Determine the [x, y] coordinate at the center of the cell enclosing the given text.  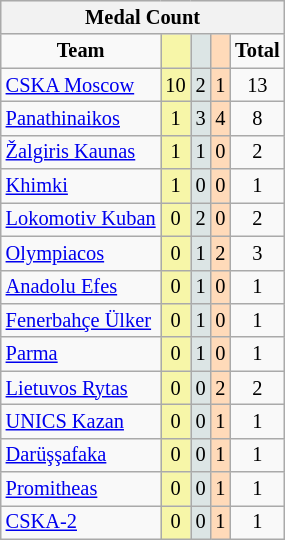
Khimki [81, 186]
CSKA-2 [81, 522]
Lietuvos Rytas [81, 388]
Fenerbahçe Ülker [81, 320]
Lokomotiv Kuban [81, 219]
Panathinaikos [81, 118]
13 [257, 85]
8 [257, 118]
Total [257, 51]
Parma [81, 354]
Anadolu Efes [81, 287]
Team [81, 51]
Medal Count [143, 17]
UNICS Kazan [81, 421]
Promitheas [81, 489]
10 [175, 85]
4 [220, 118]
Žalgiris Kaunas [81, 152]
Olympiacos [81, 253]
Darüşşafaka [81, 455]
CSKA Moscow [81, 85]
